Pinpoint the cell where the given text exists, returning its (X, Y) midpoint coordinate. 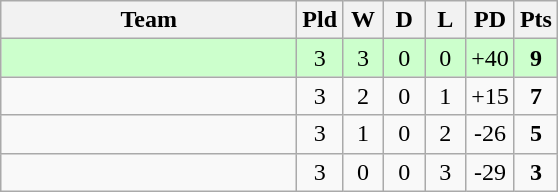
Pld (320, 20)
Pts (536, 20)
W (364, 20)
9 (536, 58)
-26 (490, 134)
D (404, 20)
+15 (490, 96)
-29 (490, 172)
5 (536, 134)
Team (149, 20)
+40 (490, 58)
7 (536, 96)
PD (490, 20)
L (446, 20)
